Return the [x, y] coordinate for the center point of the cell that contains the specified text.  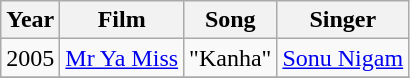
"Kanha" [230, 58]
Mr Ya Miss [122, 58]
Year [30, 20]
2005 [30, 58]
Singer [343, 20]
Song [230, 20]
Sonu Nigam [343, 58]
Film [122, 20]
